Return the (x, y) coordinate for the center point of the cell that contains the specified text.  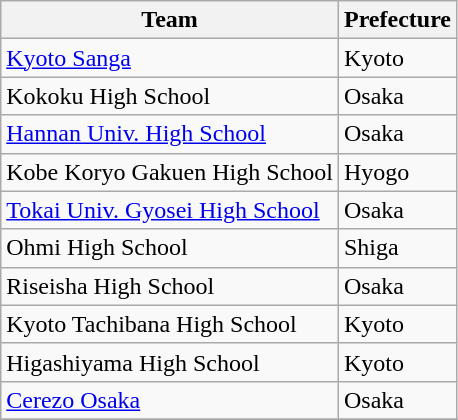
Hyogo (397, 172)
Kokoku High School (170, 96)
Kobe Koryo Gakuen High School (170, 172)
Prefecture (397, 20)
Team (170, 20)
Higashiyama High School (170, 362)
Kyoto Tachibana High School (170, 324)
Cerezo Osaka (170, 400)
Riseisha High School (170, 286)
Tokai Univ. Gyosei High School (170, 210)
Ohmi High School (170, 248)
Kyoto Sanga (170, 58)
Shiga (397, 248)
Hannan Univ. High School (170, 134)
